For the text-containing cell, return its midpoint in [X, Y] coordinate format. 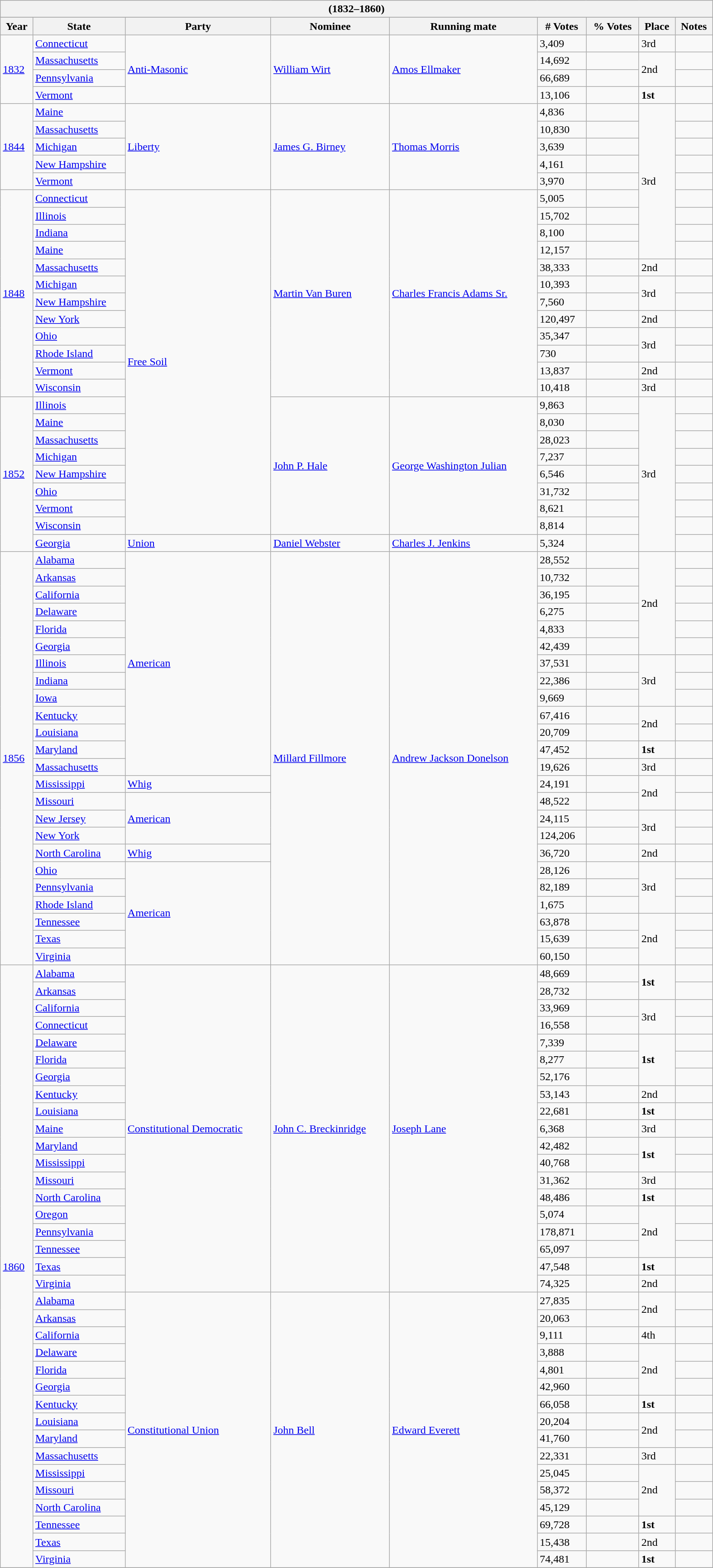
% Votes [613, 26]
178,871 [562, 1232]
James G. Birney [330, 147]
Iowa [79, 698]
20,204 [562, 1421]
Free Soil [198, 362]
George Washington Julian [463, 465]
4,801 [562, 1370]
John P. Hale [330, 465]
Charles J. Jenkins [463, 543]
9,863 [562, 405]
Party [198, 26]
Union [198, 543]
John C. Breckinridge [330, 1129]
20,709 [562, 732]
3,970 [562, 181]
Nominee [330, 26]
4,836 [562, 112]
48,486 [562, 1197]
John Bell [330, 1430]
66,689 [562, 78]
730 [562, 353]
124,206 [562, 836]
20,063 [562, 1318]
31,732 [562, 491]
8,100 [562, 233]
8,814 [562, 526]
Edward Everett [463, 1430]
37,531 [562, 663]
15,639 [562, 939]
7,237 [562, 457]
22,681 [562, 1111]
28,023 [562, 439]
15,702 [562, 216]
Notes [694, 26]
40,768 [562, 1163]
Daniel Webster [330, 543]
10,418 [562, 388]
1860 [17, 1266]
48,522 [562, 801]
27,835 [562, 1301]
24,191 [562, 784]
6,275 [562, 612]
# Votes [562, 26]
Year [17, 26]
10,732 [562, 577]
63,878 [562, 922]
4th [657, 1335]
42,439 [562, 646]
7,560 [562, 302]
1,675 [562, 905]
1856 [17, 758]
1844 [17, 147]
5,005 [562, 198]
Liberty [198, 147]
New Jersey [79, 819]
47,452 [562, 749]
State [79, 26]
9,669 [562, 698]
Anti-Masonic [198, 69]
6,546 [562, 474]
Thomas Morris [463, 147]
Constitutional Union [198, 1430]
8,030 [562, 422]
19,626 [562, 767]
1848 [17, 293]
Millard Fillmore [330, 758]
47,548 [562, 1266]
58,372 [562, 1490]
67,416 [562, 715]
66,058 [562, 1404]
William Wirt [330, 69]
28,732 [562, 991]
31,362 [562, 1180]
41,760 [562, 1439]
3,888 [562, 1353]
65,097 [562, 1249]
3,409 [562, 43]
4,161 [562, 164]
60,150 [562, 956]
45,129 [562, 1507]
Running mate [463, 26]
Amos Ellmaker [463, 69]
1832 [17, 69]
42,960 [562, 1387]
14,692 [562, 61]
42,482 [562, 1146]
52,176 [562, 1077]
Martin Van Buren [330, 293]
82,189 [562, 887]
Charles Francis Adams Sr. [463, 293]
28,552 [562, 560]
Constitutional Democratic [198, 1129]
8,277 [562, 1060]
Andrew Jackson Donelson [463, 758]
13,837 [562, 371]
24,115 [562, 819]
38,333 [562, 267]
74,325 [562, 1283]
Place [657, 26]
3,639 [562, 147]
16,558 [562, 1025]
48,669 [562, 973]
6,368 [562, 1129]
74,481 [562, 1559]
4,833 [562, 629]
5,074 [562, 1215]
(1832–1860) [357, 9]
25,045 [562, 1473]
53,143 [562, 1094]
5,324 [562, 543]
Joseph Lane [463, 1129]
8,621 [562, 509]
Oregon [79, 1215]
120,497 [562, 319]
28,126 [562, 870]
15,438 [562, 1542]
10,830 [562, 129]
22,386 [562, 681]
1852 [17, 474]
69,728 [562, 1525]
13,106 [562, 95]
10,393 [562, 285]
35,347 [562, 336]
36,720 [562, 853]
7,339 [562, 1042]
36,195 [562, 595]
12,157 [562, 250]
33,969 [562, 1008]
22,331 [562, 1456]
9,111 [562, 1335]
